Capture the cell that displays the provided text and extract its (x, y) central coordinate. 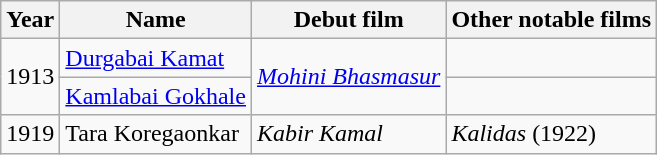
Mohini Bhasmasur (348, 77)
Kalidas (1922) (552, 134)
1919 (30, 134)
1913 (30, 77)
Kamlabai Gokhale (156, 96)
Durgabai Kamat (156, 58)
Year (30, 20)
Kabir Kamal (348, 134)
Other notable films (552, 20)
Name (156, 20)
Debut film (348, 20)
Tara Koregaonkar (156, 134)
